Scan for the cell matching the given text and deliver its (X, Y) coordinate at center. 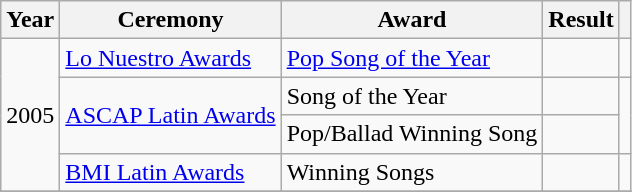
Song of the Year (412, 96)
ASCAP Latin Awards (170, 115)
Award (412, 20)
Pop Song of the Year (412, 58)
BMI Latin Awards (170, 172)
Result (581, 20)
Pop/Ballad Winning Song (412, 134)
Lo Nuestro Awards (170, 58)
Year (30, 20)
Winning Songs (412, 172)
2005 (30, 115)
Ceremony (170, 20)
